Scan for the cell matching the given text and deliver its [x, y] coordinate at center. 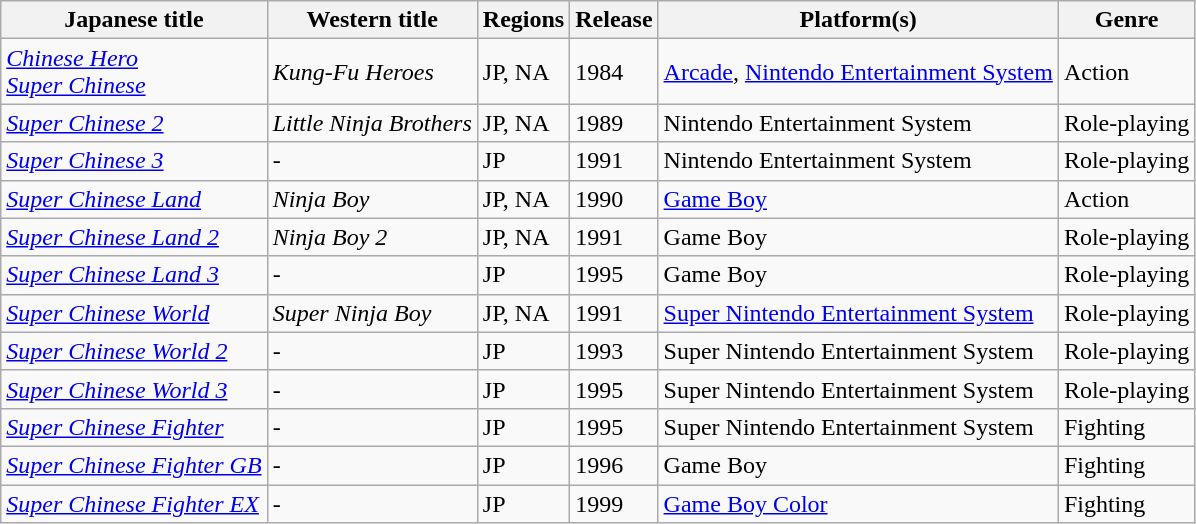
1996 [614, 465]
Regions [523, 20]
Super Chinese Land [134, 199]
Super Chinese World 3 [134, 389]
Super Chinese Land 3 [134, 275]
Super Chinese Land 2 [134, 237]
Game Boy Color [858, 503]
Super Chinese World [134, 313]
Little Ninja Brothers [372, 123]
Super Chinese Fighter EX [134, 503]
Genre [1126, 20]
Super Chinese Fighter [134, 427]
1993 [614, 351]
Super Chinese 2 [134, 123]
Japanese title [134, 20]
Super Chinese World 2 [134, 351]
Platform(s) [858, 20]
1984 [614, 72]
Ninja Boy 2 [372, 237]
Release [614, 20]
Arcade, Nintendo Entertainment System [858, 72]
Super Chinese Fighter GB [134, 465]
Chinese HeroSuper Chinese [134, 72]
1990 [614, 199]
Super Chinese 3 [134, 161]
Kung-Fu Heroes [372, 72]
Super Ninja Boy [372, 313]
Ninja Boy [372, 199]
1989 [614, 123]
Western title [372, 20]
1999 [614, 503]
